For the text-containing cell, return its midpoint in [x, y] coordinate format. 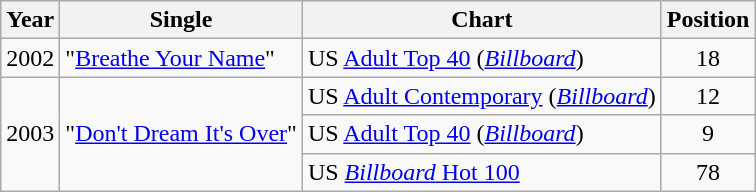
18 [708, 58]
9 [708, 134]
Position [708, 20]
Chart [482, 20]
"Breathe Your Name" [182, 58]
Year [30, 20]
"Don't Dream It's Over" [182, 134]
US Billboard Hot 100 [482, 172]
US Adult Contemporary (Billboard) [482, 96]
12 [708, 96]
Single [182, 20]
2003 [30, 134]
2002 [30, 58]
78 [708, 172]
